Return (x, y) of the center of cell containing provided text 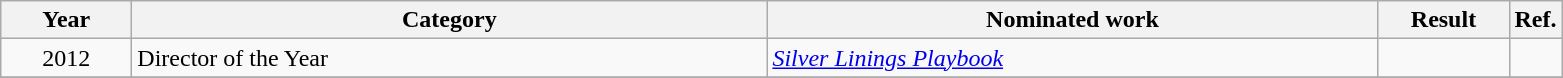
Ref. (1536, 20)
Silver Linings Playbook (1072, 58)
2012 (66, 58)
Category (450, 20)
Result (1444, 20)
Year (66, 20)
Nominated work (1072, 20)
Director of the Year (450, 58)
